Scan for the cell matching the given text and deliver its (x, y) coordinate at center. 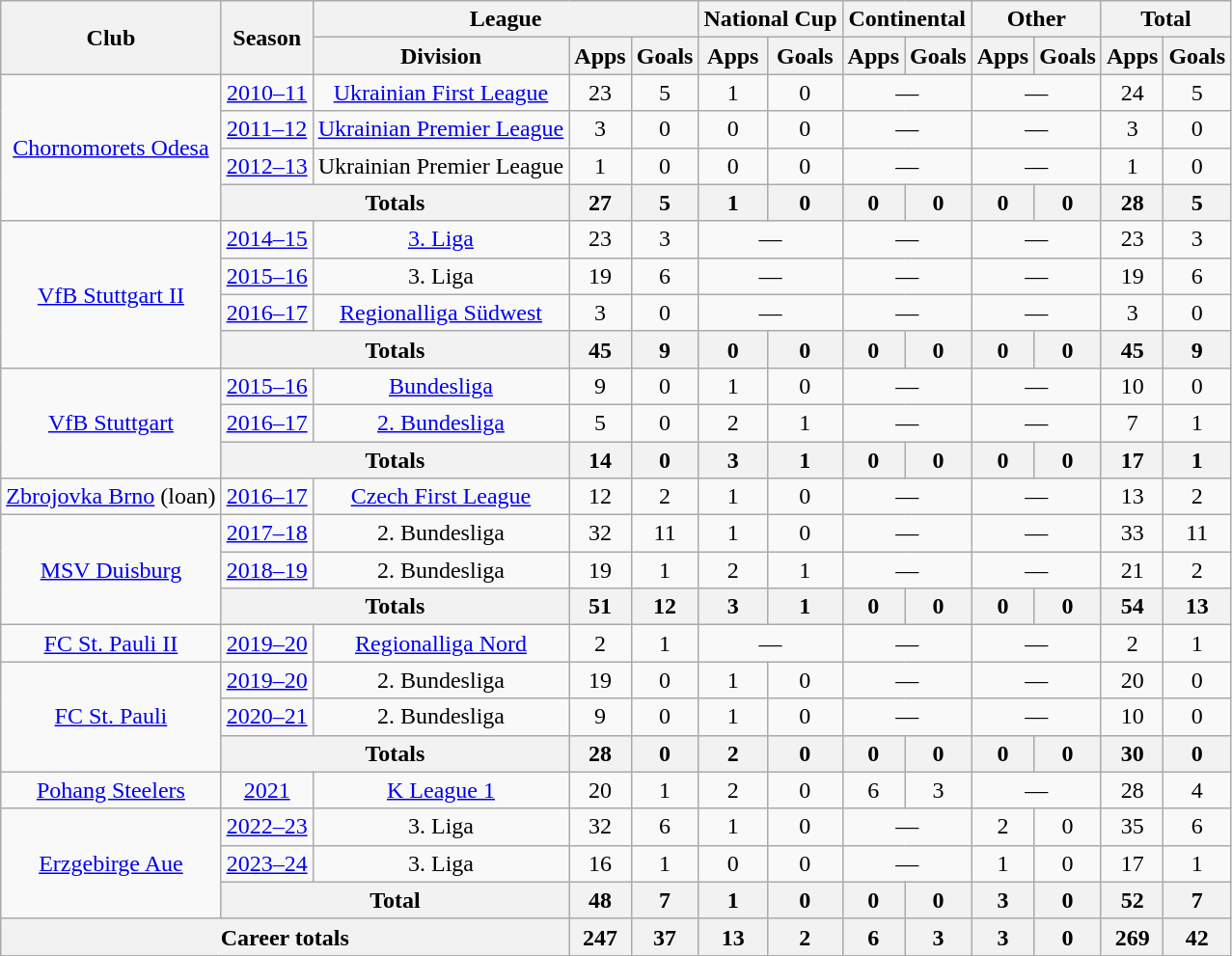
MSV Duisburg (111, 570)
Czech First League (441, 497)
Club (111, 38)
2021 (266, 790)
48 (600, 900)
League (506, 19)
Season (266, 38)
2022–23 (266, 827)
Regionalliga Südwest (441, 313)
2017–18 (266, 533)
Pohang Steelers (111, 790)
14 (600, 460)
24 (1132, 93)
21 (1132, 570)
2018–19 (266, 570)
VfB Stuttgart II (111, 294)
30 (1132, 753)
Chornomorets Odesa (111, 148)
Ukrainian First League (441, 93)
42 (1197, 937)
Regionalliga Nord (441, 643)
Erzgebirge Aue (111, 863)
K League 1 (441, 790)
2023–24 (266, 863)
Division (441, 56)
54 (1132, 607)
National Cup (770, 19)
269 (1132, 937)
Continental (907, 19)
Bundesliga (441, 386)
247 (600, 937)
51 (600, 607)
FC St. Pauli II (111, 643)
27 (600, 203)
33 (1132, 533)
2020–21 (266, 717)
Zbrojovka Brno (loan) (111, 497)
16 (600, 863)
FC St. Pauli (111, 717)
2014–15 (266, 239)
2010–11 (266, 93)
2012–13 (266, 166)
4 (1197, 790)
Career totals (286, 937)
52 (1132, 900)
Other (1036, 19)
37 (665, 937)
35 (1132, 827)
2011–12 (266, 129)
VfB Stuttgart (111, 423)
